Capture the cell that displays the provided text and extract its (X, Y) central coordinate. 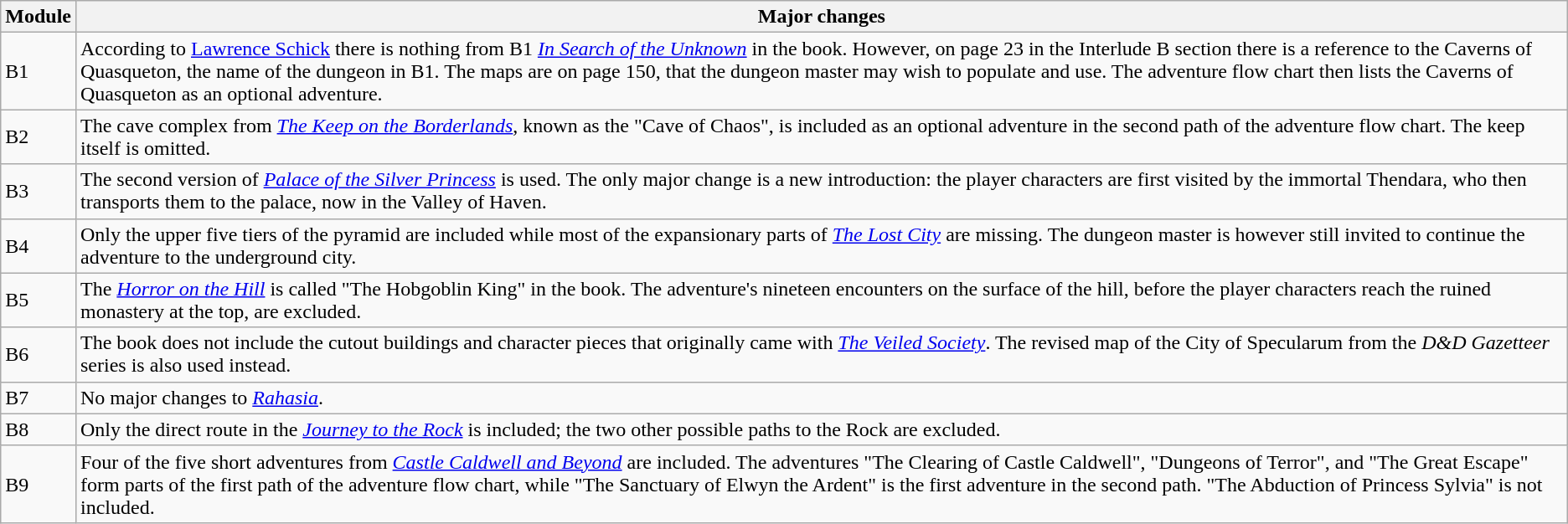
B9 (39, 484)
B2 (39, 137)
No major changes to Rahasia. (821, 398)
B5 (39, 300)
Only the direct route in the Journey to the Rock is included; the two other possible paths to the Rock are excluded. (821, 429)
B8 (39, 429)
B6 (39, 355)
Module (39, 17)
B1 (39, 71)
B3 (39, 191)
B7 (39, 398)
Major changes (821, 17)
B4 (39, 246)
